Pinpoint the cell where the given text exists, returning its (X, Y) midpoint coordinate. 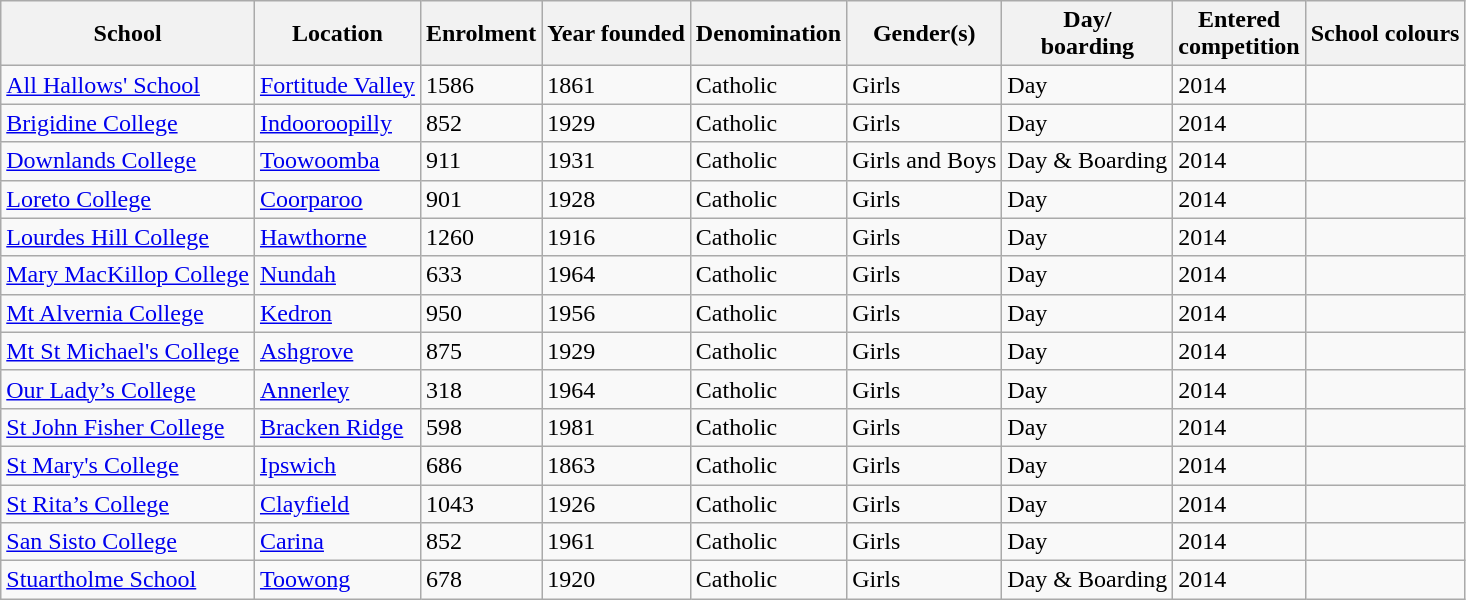
1928 (616, 199)
Kedron (337, 313)
Bracken Ridge (337, 427)
678 (480, 580)
1981 (616, 427)
633 (480, 275)
Carina (337, 542)
Indooroopilly (337, 123)
Loreto College (128, 199)
1863 (616, 465)
Enrolment (480, 34)
Fortitude Valley (337, 85)
Mary MacKillop College (128, 275)
School colours (1385, 34)
686 (480, 465)
St Rita’s College (128, 503)
1916 (616, 237)
Stuartholme School (128, 580)
Clayfield (337, 503)
Brigidine College (128, 123)
Day/boarding (1088, 34)
598 (480, 427)
1920 (616, 580)
950 (480, 313)
1956 (616, 313)
Annerley (337, 389)
Ipswich (337, 465)
911 (480, 161)
901 (480, 199)
Lourdes Hill College (128, 237)
Ashgrove (337, 351)
Mt Alvernia College (128, 313)
1961 (616, 542)
1861 (616, 85)
School (128, 34)
All Hallows' School (128, 85)
1931 (616, 161)
1586 (480, 85)
1043 (480, 503)
Year founded (616, 34)
Hawthorne (337, 237)
Toowoomba (337, 161)
Denomination (768, 34)
Our Lady’s College (128, 389)
San Sisto College (128, 542)
Nundah (337, 275)
875 (480, 351)
Enteredcompetition (1239, 34)
1260 (480, 237)
Toowong (337, 580)
Coorparoo (337, 199)
Gender(s) (924, 34)
1926 (616, 503)
St Mary's College (128, 465)
Mt St Michael's College (128, 351)
St John Fisher College (128, 427)
Downlands College (128, 161)
Location (337, 34)
318 (480, 389)
Girls and Boys (924, 161)
